Determine the [x, y] coordinate at the center of the cell enclosing the given text.  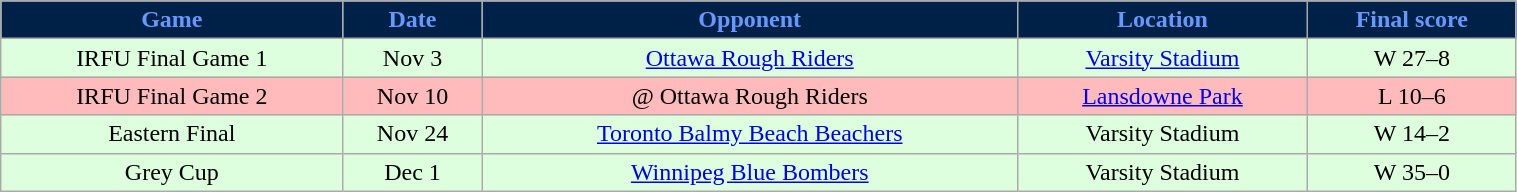
Ottawa Rough Riders [750, 58]
W 14–2 [1412, 134]
W 35–0 [1412, 172]
Location [1162, 20]
Grey Cup [172, 172]
Toronto Balmy Beach Beachers [750, 134]
IRFU Final Game 1 [172, 58]
Game [172, 20]
Eastern Final [172, 134]
Final score [1412, 20]
Nov 24 [412, 134]
Nov 10 [412, 96]
Winnipeg Blue Bombers [750, 172]
W 27–8 [1412, 58]
Date [412, 20]
Nov 3 [412, 58]
Lansdowne Park [1162, 96]
L 10–6 [1412, 96]
Opponent [750, 20]
@ Ottawa Rough Riders [750, 96]
IRFU Final Game 2 [172, 96]
Dec 1 [412, 172]
